Find where the given text appears and provide that cell's center as (x, y) coordinate. 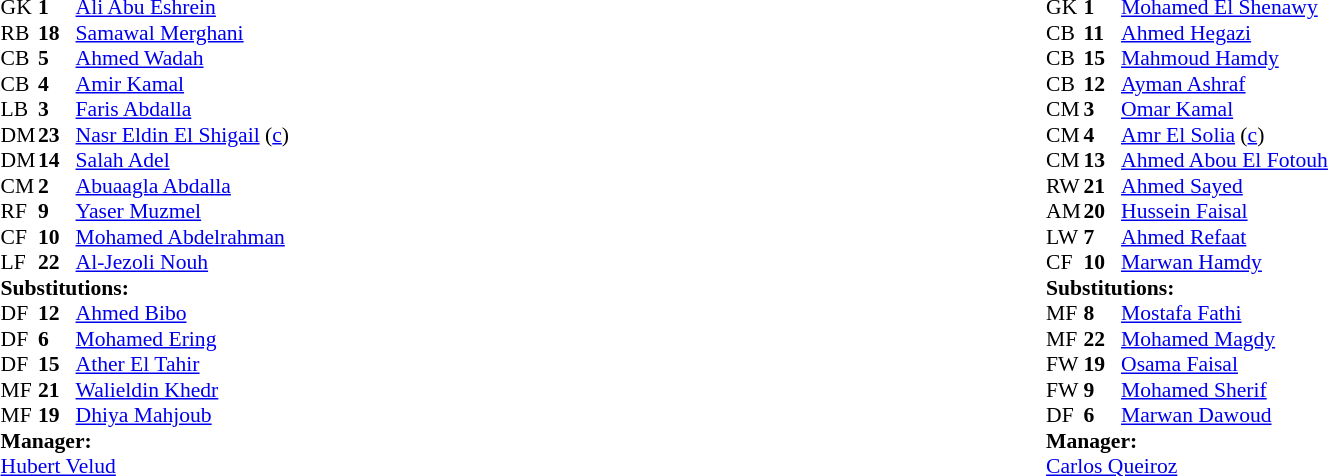
5 (57, 59)
Yaser Muzmel (182, 211)
RB (20, 33)
Hussein Faisal (1224, 211)
RF (20, 211)
RW (1065, 186)
Mahmoud Hamdy (1224, 59)
Al-Jezoli Nouh (182, 263)
Mohamed Magdy (1224, 339)
18 (57, 33)
Dhiya Mahjoub (182, 415)
Mohamed Ering (182, 339)
Mohamed Sherif (1224, 390)
2 (57, 186)
Ahmed Hegazi (1224, 33)
8 (1103, 313)
Marwan Hamdy (1224, 263)
Osama Faisal (1224, 365)
7 (1103, 237)
Walieldin Khedr (182, 390)
LW (1065, 237)
Omar Kamal (1224, 109)
Amir Kamal (182, 84)
11 (1103, 33)
Ahmed Abou El Fotouh (1224, 161)
20 (1103, 211)
Ayman Ashraf (1224, 84)
LB (20, 109)
Ather El Tahir (182, 365)
LF (20, 263)
Ahmed Wadah (182, 59)
Nasr Eldin El Shigail (c) (182, 135)
13 (1103, 161)
Mostafa Fathi (1224, 313)
14 (57, 161)
AM (1065, 211)
Amr El Solia (c) (1224, 135)
Samawal Merghani (182, 33)
Salah Adel (182, 161)
Ahmed Sayed (1224, 186)
23 (57, 135)
Ahmed Bibo (182, 313)
Abuaagla Abdalla (182, 186)
Faris Abdalla (182, 109)
Ahmed Refaat (1224, 237)
Marwan Dawoud (1224, 415)
Mohamed Abdelrahman (182, 237)
